For the text-containing cell, return its midpoint in [X, Y] coordinate format. 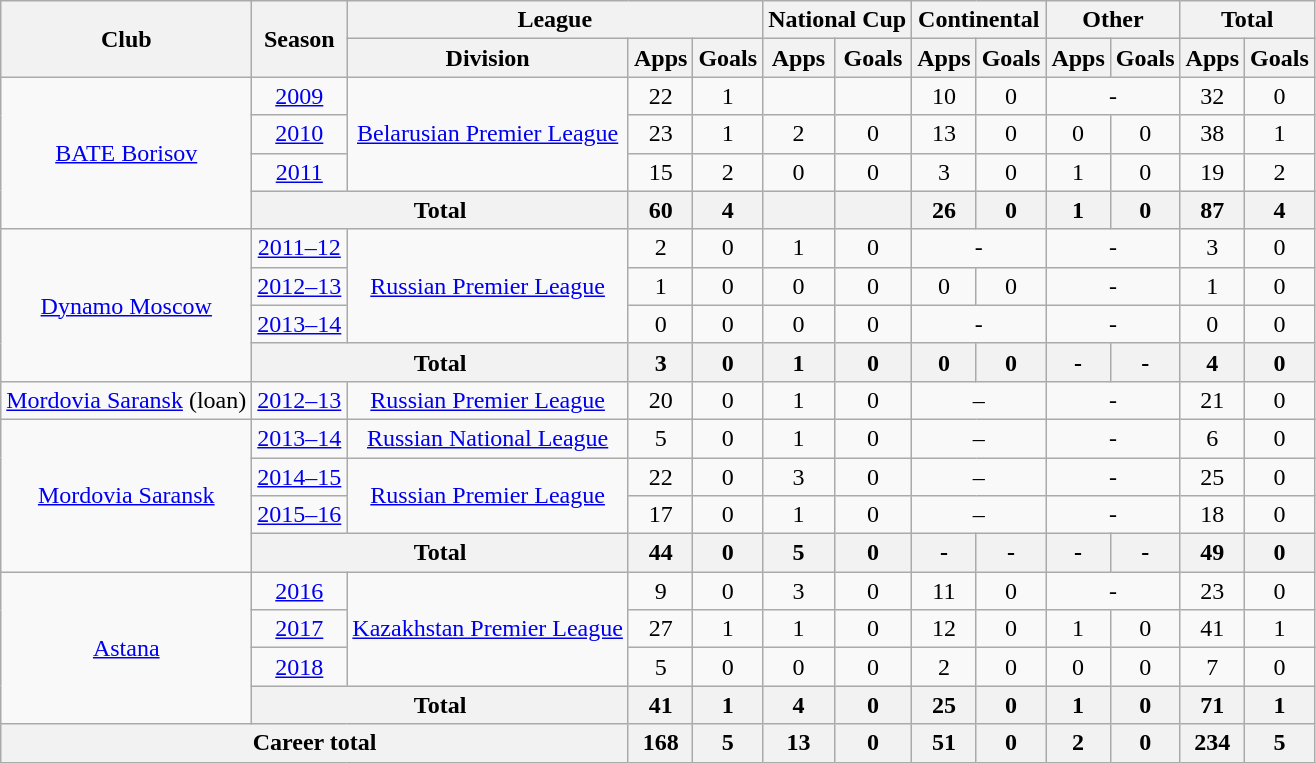
2018 [300, 667]
Career total [315, 743]
234 [1212, 743]
Continental [979, 20]
Kazakhstan Premier League [488, 629]
Russian National League [488, 438]
Other [1113, 20]
71 [1212, 705]
9 [660, 591]
2016 [300, 591]
National Cup [838, 20]
6 [1212, 438]
Belarusian Premier League [488, 134]
21 [1212, 400]
12 [944, 629]
Season [300, 39]
2014–15 [300, 477]
Mordovia Saransk [126, 495]
2015–16 [300, 515]
32 [1212, 96]
2009 [300, 96]
19 [1212, 172]
27 [660, 629]
49 [1212, 553]
2010 [300, 134]
Division [488, 58]
2017 [300, 629]
Club [126, 39]
11 [944, 591]
2011 [300, 172]
26 [944, 210]
17 [660, 515]
38 [1212, 134]
BATE Borisov [126, 153]
Astana [126, 648]
44 [660, 553]
20 [660, 400]
10 [944, 96]
Mordovia Saransk (loan) [126, 400]
18 [1212, 515]
Dynamo Moscow [126, 305]
15 [660, 172]
51 [944, 743]
2011–12 [300, 248]
7 [1212, 667]
League [555, 20]
168 [660, 743]
60 [660, 210]
87 [1212, 210]
